For the text-containing cell, return its midpoint in (X, Y) coordinate format. 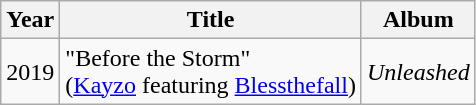
Title (211, 20)
Year (30, 20)
Unleashed (418, 72)
Album (418, 20)
2019 (30, 72)
"Before the Storm" (Kayzo featuring Blessthefall) (211, 72)
